For the text-containing cell, return its midpoint in (X, Y) coordinate format. 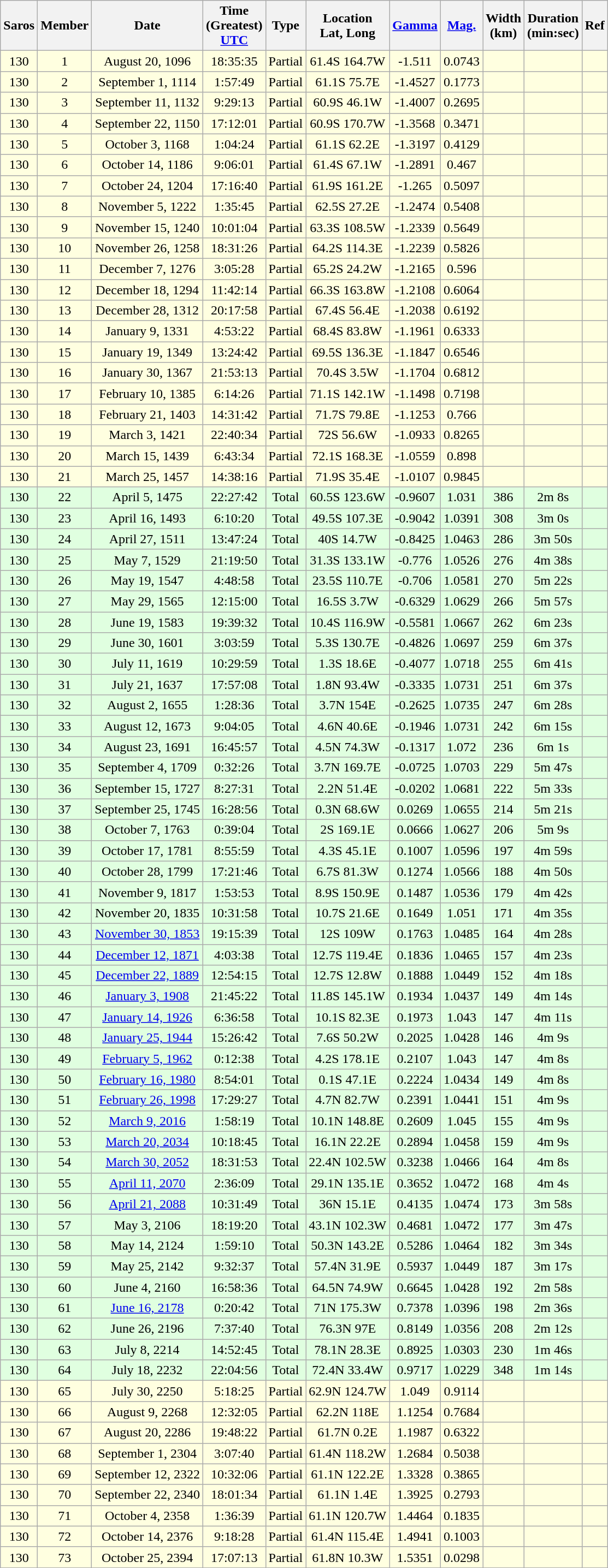
Mag. (461, 26)
62.9N 124.7W (347, 1391)
July 30, 2250 (147, 1391)
Member (64, 26)
1.0735 (461, 705)
0.1274 (415, 871)
348 (504, 1370)
4m 11s (553, 1017)
40 (64, 871)
September 1, 1114 (147, 82)
0.2894 (415, 1142)
1m 46s (553, 1350)
March 25, 1457 (147, 477)
1.0566 (461, 871)
22.4N 102.5W (347, 1162)
53 (64, 1142)
32 (64, 705)
10.7S 21.6E (347, 913)
February 10, 1385 (147, 394)
31 (64, 685)
2m 36s (553, 1308)
208 (504, 1329)
November 5, 1222 (147, 206)
58 (64, 1245)
59 (64, 1266)
18:35:35 (234, 61)
1.0718 (461, 664)
-0.8425 (415, 539)
10 (64, 248)
1.1987 (415, 1433)
24 (64, 539)
September 25, 1745 (147, 809)
Gamma (415, 26)
November 9, 1817 (147, 892)
276 (504, 560)
18:31:53 (234, 1162)
3m 47s (553, 1225)
0.1003 (461, 1536)
19:48:22 (234, 1433)
-1.4007 (415, 103)
October 4, 2358 (147, 1516)
2m 58s (553, 1287)
April 16, 1493 (147, 518)
July 18, 2232 (147, 1370)
August 9, 2268 (147, 1412)
June 19, 1583 (147, 622)
-0.1946 (415, 726)
12:32:05 (234, 1412)
4m 50s (553, 871)
-1.2108 (415, 290)
1.031 (461, 497)
23 (64, 518)
18:01:34 (234, 1495)
45 (64, 976)
159 (504, 1142)
3m 17s (553, 1266)
64.5N 74.9W (347, 1287)
7.6S 50.2W (347, 1038)
23.5S 110.7E (347, 580)
May 7, 1529 (147, 560)
October 14, 1186 (147, 165)
0:20:42 (234, 1308)
4m 38s (553, 560)
-1.0933 (415, 435)
6:10:20 (234, 518)
1.0466 (461, 1162)
-1.511 (415, 61)
0.1888 (415, 976)
-1.2339 (415, 227)
January 9, 1331 (147, 331)
-1.1704 (415, 373)
61.7N 0.2E (347, 1433)
0.0743 (461, 61)
214 (504, 809)
July 8, 2214 (147, 1350)
September 12, 2322 (147, 1474)
1.049 (415, 1391)
5m 47s (553, 768)
1.8N 93.4W (347, 685)
57 (64, 1225)
61.4S 67.1W (347, 165)
68 (64, 1453)
June 4, 2160 (147, 1287)
0.2224 (415, 1079)
9:32:37 (234, 1266)
Width(km) (504, 26)
0:12:38 (234, 1059)
16.1N 22.2E (347, 1142)
October 3, 1168 (147, 144)
1.0441 (461, 1100)
3m 34s (553, 1245)
1.051 (461, 913)
3.7N 154E (347, 705)
4.2S 178.1E (347, 1059)
April 27, 1511 (147, 539)
270 (504, 580)
10:29:59 (234, 664)
2:36:09 (234, 1183)
0.5826 (461, 248)
0.6333 (461, 331)
4.7N 82.7W (347, 1100)
11.8S 145.1W (347, 996)
-0.4826 (415, 643)
March 15, 1439 (147, 456)
20:17:58 (234, 311)
-1.3197 (415, 144)
17:57:08 (234, 685)
1.0627 (461, 830)
21:19:50 (234, 560)
72.1S 168.3E (347, 456)
29 (64, 643)
179 (504, 892)
April 11, 2070 (147, 1183)
251 (504, 685)
72 (64, 1536)
-1.2038 (415, 311)
16:58:36 (234, 1287)
November 20, 1835 (147, 913)
6m 23s (553, 622)
17:07:13 (234, 1557)
38 (64, 830)
247 (504, 705)
242 (504, 726)
6 (64, 165)
0.1763 (415, 934)
0.1836 (415, 955)
4 (64, 123)
64.2S 114.3E (347, 248)
10:31:58 (234, 913)
262 (504, 622)
0.3238 (415, 1162)
1.0681 (461, 788)
54 (64, 1162)
1:53:53 (234, 892)
1.072 (461, 747)
0.1934 (415, 996)
February 21, 1403 (147, 414)
71 (64, 1516)
0.2793 (461, 1495)
September 22, 2340 (147, 1495)
4m 59s (553, 851)
0.2609 (415, 1121)
1:57:49 (234, 82)
11 (64, 269)
4m 42s (553, 892)
0.898 (461, 456)
5m 57s (553, 601)
0.7378 (415, 1308)
October 17, 1781 (147, 851)
386 (504, 497)
Time(Greatest)UTC (234, 26)
61.4N 115.4E (347, 1536)
60.9S 46.1W (347, 103)
2m 8s (553, 497)
Saros (19, 26)
0.9845 (461, 477)
-0.0202 (415, 788)
151 (504, 1100)
10:18:45 (234, 1142)
0:39:04 (234, 830)
1.0356 (461, 1329)
60 (64, 1287)
4m 35s (553, 913)
July 21, 1637 (147, 685)
5m 33s (553, 788)
18:31:26 (234, 248)
14:38:16 (234, 477)
1.3S 18.6E (347, 664)
0.5937 (415, 1266)
5m 21s (553, 809)
6:36:58 (234, 1017)
6m 28s (553, 705)
7:37:40 (234, 1329)
17:29:27 (234, 1100)
0.3471 (461, 123)
January 19, 1349 (147, 352)
33 (64, 726)
46 (64, 996)
10.1S 82.3E (347, 1017)
13:47:24 (234, 539)
18:19:20 (234, 1225)
22:27:42 (234, 497)
3 (64, 103)
69 (64, 1474)
78.1N 28.3E (347, 1350)
50.3N 143.2E (347, 1245)
11:42:14 (234, 290)
66 (64, 1412)
16.5S 3.7W (347, 601)
15:26:42 (234, 1038)
-0.776 (415, 560)
2 (64, 82)
20 (64, 456)
47 (64, 1017)
September 11, 1132 (147, 103)
October 28, 1799 (147, 871)
6.7S 81.3W (347, 871)
12:15:00 (234, 601)
5m 9s (553, 830)
17 (64, 394)
-1.4527 (415, 82)
May 19, 1547 (147, 580)
1.0697 (461, 643)
71.7S 79.8E (347, 414)
-1.1847 (415, 352)
1.0526 (461, 560)
41 (64, 892)
27 (64, 601)
6m 15s (553, 726)
21:53:13 (234, 373)
August 20, 1096 (147, 61)
December 22, 1889 (147, 976)
28 (64, 622)
4m 14s (553, 996)
255 (504, 664)
-1.1498 (415, 394)
10:31:49 (234, 1204)
0:32:26 (234, 768)
0.6546 (461, 352)
1.0474 (461, 1204)
1.5351 (415, 1557)
0.766 (461, 414)
192 (504, 1287)
65 (64, 1391)
-1.2165 (415, 269)
26 (64, 580)
0.596 (461, 269)
73 (64, 1557)
37 (64, 809)
-1.265 (415, 186)
-0.706 (415, 580)
January 3, 1908 (147, 996)
September 15, 1727 (147, 788)
April 5, 1475 (147, 497)
December 18, 1294 (147, 290)
36N 15.1E (347, 1204)
1.0437 (461, 996)
236 (504, 747)
0.0666 (415, 830)
0.0298 (461, 1557)
-0.1317 (415, 747)
8.9S 150.9E (347, 892)
61.1N 1.4E (347, 1495)
March 3, 1421 (147, 435)
67 (64, 1433)
0.0269 (415, 809)
21:45:22 (234, 996)
35 (64, 768)
5:18:25 (234, 1391)
0.5408 (461, 206)
-1.0559 (415, 456)
2m 12s (553, 1329)
0.1973 (415, 1017)
1.0629 (461, 601)
62.2N 118E (347, 1412)
266 (504, 601)
67.4S 56.4E (347, 311)
76.3N 97E (347, 1329)
12 (64, 290)
230 (504, 1350)
13:24:42 (234, 352)
14:31:42 (234, 414)
4.3S 45.1E (347, 851)
39 (64, 851)
13 (64, 311)
70.4S 3.5W (347, 373)
6m 41s (553, 664)
19:39:32 (234, 622)
0.9114 (461, 1391)
60.5S 123.6W (347, 497)
1.2684 (415, 1453)
70 (64, 1495)
259 (504, 643)
-0.2625 (415, 705)
0.1S 47.1E (347, 1079)
51 (64, 1100)
November 15, 1240 (147, 227)
50 (64, 1079)
177 (504, 1225)
0.5038 (461, 1453)
49.5S 107.3E (347, 518)
-1.2474 (415, 206)
August 20, 2286 (147, 1433)
0.3N 68.6W (347, 809)
42 (64, 913)
1.0485 (461, 934)
-0.9042 (415, 518)
-0.3335 (415, 685)
0.3652 (415, 1183)
November 30, 1853 (147, 934)
0.6064 (461, 290)
1.1254 (415, 1412)
0.1007 (415, 851)
2.2N 51.4E (347, 788)
61.1N 122.2E (347, 1474)
69.5S 136.3E (347, 352)
72.4N 33.4W (347, 1370)
188 (504, 871)
0.2391 (415, 1100)
17:16:40 (234, 186)
Date (147, 26)
44 (64, 955)
57.4N 31.9E (347, 1266)
12.7S 12.8W (347, 976)
3m 58s (553, 1204)
12S 109W (347, 934)
0.8149 (415, 1329)
Ref (594, 26)
February 26, 1998 (147, 1100)
197 (504, 851)
56 (64, 1204)
1.4941 (415, 1536)
15 (64, 352)
1:04:24 (234, 144)
17:12:01 (234, 123)
49 (64, 1059)
3.7N 169.7E (347, 768)
1.045 (461, 1121)
July 11, 1619 (147, 664)
-0.4077 (415, 664)
May 14, 2124 (147, 1245)
168 (504, 1183)
0.2025 (415, 1038)
0.1487 (415, 892)
286 (504, 539)
0.1835 (461, 1516)
LocationLat, Long (347, 26)
December 7, 1276 (147, 269)
1.0396 (461, 1308)
1.0463 (461, 539)
10.1N 148.8E (347, 1121)
3m 50s (553, 539)
June 26, 2196 (147, 1329)
12:54:15 (234, 976)
155 (504, 1121)
3:03:59 (234, 643)
34 (64, 747)
0.6645 (415, 1287)
3m 0s (553, 518)
1m 14s (553, 1370)
16 (64, 373)
10:01:04 (234, 227)
61.9S 161.2E (347, 186)
1.0465 (461, 955)
0.5097 (461, 186)
171 (504, 913)
10:32:06 (234, 1474)
3:07:40 (234, 1453)
0.1649 (415, 913)
1.3328 (415, 1474)
9:04:05 (234, 726)
January 25, 1944 (147, 1038)
18 (64, 414)
66.3S 163.8W (347, 290)
63.3S 108.5W (347, 227)
-1.3568 (415, 123)
0.3865 (461, 1474)
1.0703 (461, 768)
1.0391 (461, 518)
22:04:56 (234, 1370)
60.9S 170.7W (347, 123)
198 (504, 1308)
4m 23s (553, 955)
68.4S 83.8W (347, 331)
0.6322 (461, 1433)
71.1S 142.1W (347, 394)
1:35:45 (234, 206)
2S 169.1E (347, 830)
206 (504, 830)
0.5286 (415, 1245)
April 21, 2088 (147, 1204)
0.1773 (461, 82)
-1.1253 (415, 414)
0.467 (461, 165)
182 (504, 1245)
Type (286, 26)
61 (64, 1308)
12.7S 119.4E (347, 955)
62 (64, 1329)
1.0229 (461, 1370)
22 (64, 497)
9 (64, 227)
February 16, 1980 (147, 1079)
1.0464 (461, 1245)
222 (504, 788)
157 (504, 955)
25 (64, 560)
-1.2891 (415, 165)
61.8N 10.3W (347, 1557)
1:58:19 (234, 1121)
1:36:39 (234, 1516)
October 25, 2394 (147, 1557)
1:59:10 (234, 1245)
3:05:28 (234, 269)
0.4135 (415, 1204)
16:45:57 (234, 747)
-1.2239 (415, 248)
November 26, 1258 (147, 248)
14:52:45 (234, 1350)
January 30, 1367 (147, 373)
19:15:39 (234, 934)
0.5649 (461, 227)
16:28:56 (234, 809)
October 14, 2376 (147, 1536)
4:53:22 (234, 331)
0.9717 (415, 1370)
4:48:58 (234, 580)
August 12, 1673 (147, 726)
0.8265 (461, 435)
10.4S 116.9W (347, 622)
4:03:38 (234, 955)
61.1N 120.7W (347, 1516)
March 9, 2016 (147, 1121)
4.6N 40.6E (347, 726)
5.3S 130.7E (347, 643)
71N 175.3W (347, 1308)
1 (64, 61)
-0.9607 (415, 497)
January 14, 1926 (147, 1017)
0.4681 (415, 1225)
1.0581 (461, 580)
6:43:34 (234, 456)
1.4464 (415, 1516)
-0.0725 (415, 768)
September 1, 2304 (147, 1453)
19 (64, 435)
17:21:46 (234, 871)
43 (64, 934)
308 (504, 518)
72S 56.6W (347, 435)
0.7198 (461, 394)
8 (64, 206)
43.1N 102.3W (347, 1225)
8:54:01 (234, 1079)
61.1S 75.7E (347, 82)
December 12, 1871 (147, 955)
1.3925 (415, 1495)
0.6812 (461, 373)
9:18:28 (234, 1536)
71.9S 35.4E (347, 477)
173 (504, 1204)
1.0667 (461, 622)
9:29:13 (234, 103)
229 (504, 768)
4m 4s (553, 1183)
-1.1961 (415, 331)
-0.5581 (415, 622)
February 5, 1962 (147, 1059)
40S 14.7W (347, 539)
48 (64, 1038)
December 28, 1312 (147, 311)
0.7684 (461, 1412)
0.6192 (461, 311)
22:40:34 (234, 435)
187 (504, 1266)
4m 18s (553, 976)
55 (64, 1183)
0.4129 (461, 144)
21 (64, 477)
6:14:26 (234, 394)
61.1S 62.2E (347, 144)
61.4S 164.7W (347, 61)
30 (64, 664)
May 25, 2142 (147, 1266)
5m 22s (553, 580)
September 4, 1709 (147, 768)
October 7, 1763 (147, 830)
June 30, 1601 (147, 643)
65.2S 24.2W (347, 269)
7 (64, 186)
4.5N 74.3W (347, 747)
9:06:01 (234, 165)
May 3, 2106 (147, 1225)
8:27:31 (234, 788)
1:28:36 (234, 705)
31.3S 133.1W (347, 560)
52 (64, 1121)
6m 1s (553, 747)
1.0303 (461, 1350)
36 (64, 788)
1.0655 (461, 809)
1.0434 (461, 1079)
0.2107 (415, 1059)
0.2695 (461, 103)
-0.6329 (415, 601)
29.1N 135.1E (347, 1183)
Duration(min:sec) (553, 26)
March 30, 2052 (147, 1162)
September 22, 1150 (147, 123)
63 (64, 1350)
August 2, 1655 (147, 705)
June 16, 2178 (147, 1308)
0.8925 (415, 1350)
October 24, 1204 (147, 186)
1.0596 (461, 851)
5 (64, 144)
152 (504, 976)
-1.0107 (415, 477)
8:55:59 (234, 851)
May 29, 1565 (147, 601)
March 20, 2034 (147, 1142)
61.4N 118.2W (347, 1453)
4m 28s (553, 934)
August 23, 1691 (147, 747)
1.0536 (461, 892)
1.0458 (461, 1142)
62.5S 27.2E (347, 206)
14 (64, 331)
146 (504, 1038)
64 (64, 1370)
